Return [X, Y] of the center of cell containing provided text 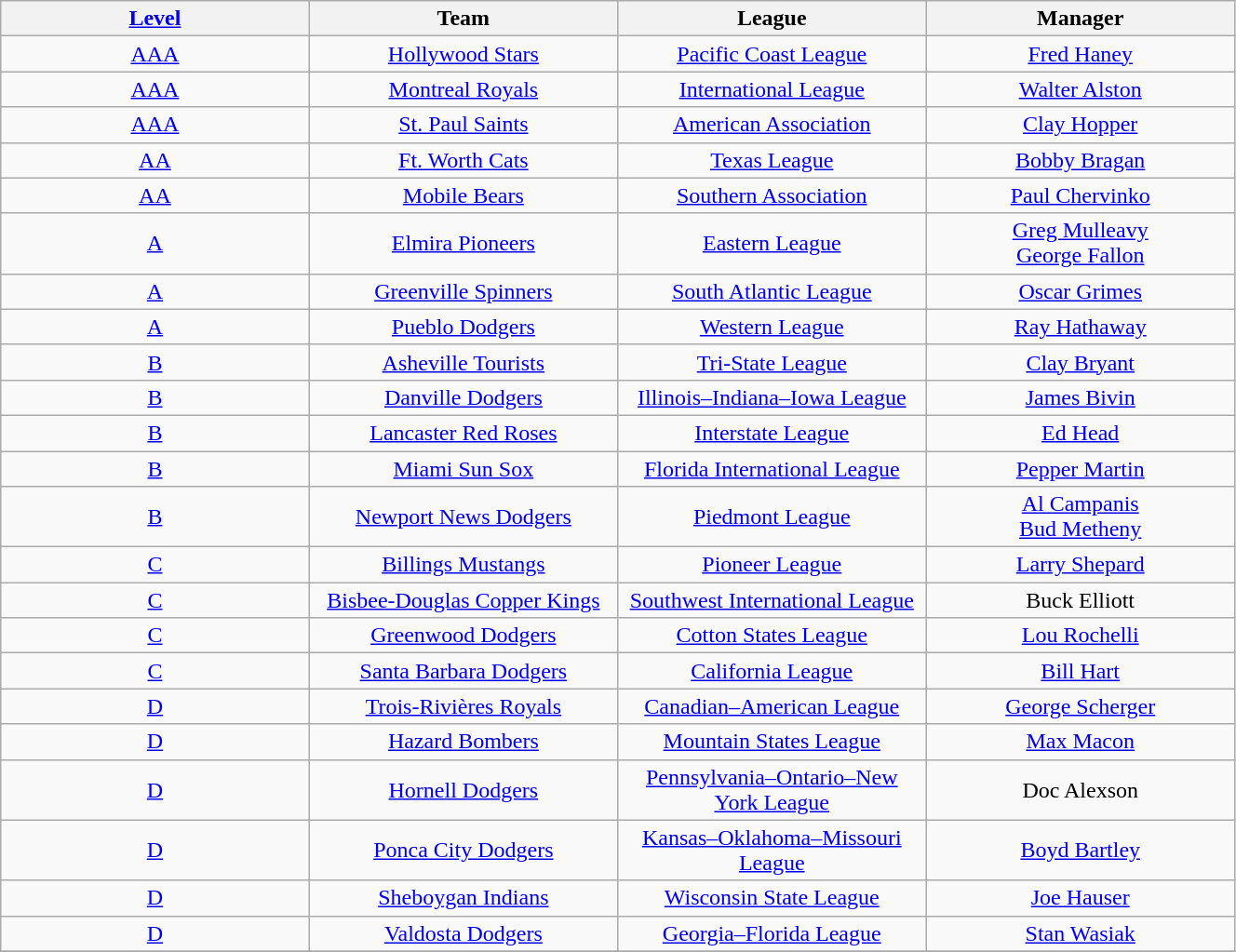
International League [772, 89]
Lancaster Red Roses [463, 433]
Pacific Coast League [772, 54]
Boyd Bartley [1080, 851]
Montreal Royals [463, 89]
Walter Alston [1080, 89]
Greg MulleavyGeorge Fallon [1080, 244]
Buck Elliott [1080, 600]
Bisbee-Douglas Copper Kings [463, 600]
Pioneer League [772, 565]
Piedmont League [772, 517]
Mountain States League [772, 742]
Ray Hathaway [1080, 327]
Illinois–Indiana–Iowa League [772, 397]
Kansas–Oklahoma–Missouri League [772, 851]
St. Paul Saints [463, 125]
Clay Hopper [1080, 125]
Fred Haney [1080, 54]
Newport News Dodgers [463, 517]
Team [463, 19]
Western League [772, 327]
Hazard Bombers [463, 742]
Tri-State League [772, 362]
Eastern League [772, 244]
Billings Mustangs [463, 565]
Pennsylvania–Ontario–New York League [772, 789]
Oscar Grimes [1080, 291]
Greenville Spinners [463, 291]
Florida International League [772, 468]
Mobile Bears [463, 195]
League [772, 19]
Danville Dodgers [463, 397]
Georgia–Florida League [772, 933]
Ft. Worth Cats [463, 160]
Stan Wasiak [1080, 933]
Clay Bryant [1080, 362]
Ed Head [1080, 433]
Larry Shepard [1080, 565]
Santa Barbara Dodgers [463, 671]
Lou Rochelli [1080, 636]
Southern Association [772, 195]
Level [154, 19]
Southwest International League [772, 600]
Greenwood Dodgers [463, 636]
Pepper Martin [1080, 468]
Asheville Tourists [463, 362]
Sheboygan Indians [463, 898]
California League [772, 671]
Max Macon [1080, 742]
Bill Hart [1080, 671]
Manager [1080, 19]
Valdosta Dodgers [463, 933]
Cotton States League [772, 636]
Joe Hauser [1080, 898]
Ponca City Dodgers [463, 851]
George Scherger [1080, 706]
American Association [772, 125]
Trois-Rivières Royals [463, 706]
James Bivin [1080, 397]
Hornell Dodgers [463, 789]
Doc Alexson [1080, 789]
Wisconsin State League [772, 898]
Pueblo Dodgers [463, 327]
Bobby Bragan [1080, 160]
South Atlantic League [772, 291]
Canadian–American League [772, 706]
Texas League [772, 160]
Elmira Pioneers [463, 244]
Miami Sun Sox [463, 468]
Paul Chervinko [1080, 195]
Interstate League [772, 433]
Al CampanisBud Metheny [1080, 517]
Hollywood Stars [463, 54]
